Detect which cell encompasses the target text, then output its [x, y] center coordinate. 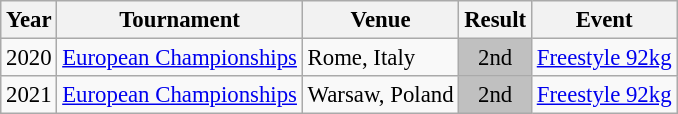
Event [604, 20]
Result [496, 20]
2020 [29, 58]
2021 [29, 95]
Year [29, 20]
Tournament [180, 20]
Venue [380, 20]
Rome, Italy [380, 58]
Warsaw, Poland [380, 95]
